Capture the cell that displays the provided text and extract its [X, Y] central coordinate. 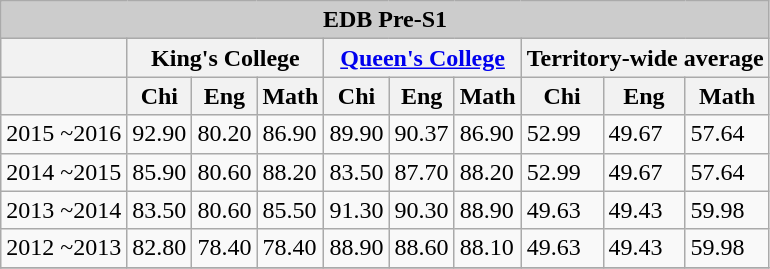
88.60 [422, 248]
2014 ~2015 [64, 172]
2013 ~2014 [64, 210]
90.30 [422, 210]
80.20 [224, 134]
King's College [226, 58]
91.30 [356, 210]
2015 ~2016 [64, 134]
EDB Pre-S1 [385, 20]
90.37 [422, 134]
89.90 [356, 134]
92.90 [160, 134]
2012 ~2013 [64, 248]
88.10 [488, 248]
82.80 [160, 248]
87.70 [422, 172]
Territory-wide average [645, 58]
85.90 [160, 172]
85.50 [290, 210]
Queen's College [422, 58]
